Locate the cell with the specified text and output its [x, y] center coordinate. 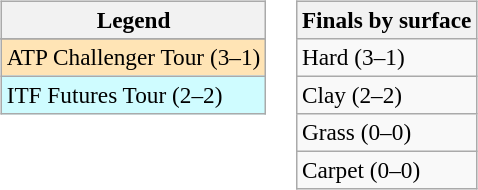
Legend [133, 20]
Finals by surface [387, 20]
ATP Challenger Tour (3–1) [133, 57]
Carpet (0–0) [387, 171]
Hard (3–1) [387, 57]
Grass (0–0) [387, 133]
Clay (2–2) [387, 95]
ITF Futures Tour (2–2) [133, 95]
